Pinpoint the cell where the given text exists, returning its (x, y) midpoint coordinate. 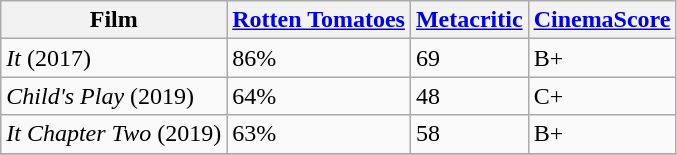
48 (469, 96)
Rotten Tomatoes (319, 20)
CinemaScore (602, 20)
Child's Play (2019) (114, 96)
C+ (602, 96)
86% (319, 58)
It (2017) (114, 58)
It Chapter Two (2019) (114, 134)
63% (319, 134)
Metacritic (469, 20)
Film (114, 20)
58 (469, 134)
64% (319, 96)
69 (469, 58)
